Return [X, Y] of the center of cell containing provided text 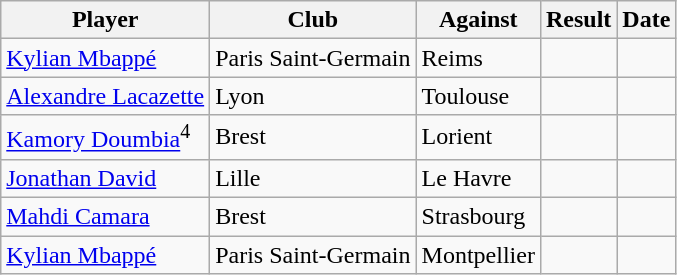
Le Havre [478, 178]
Reims [478, 58]
Strasbourg [478, 217]
Result [578, 20]
Mahdi Camara [106, 217]
Lorient [478, 138]
Jonathan David [106, 178]
Against [478, 20]
Alexandre Lacazette [106, 96]
Lyon [313, 96]
Lille [313, 178]
Kamory Doumbia4 [106, 138]
Club [313, 20]
Date [646, 20]
Player [106, 20]
Montpellier [478, 255]
Toulouse [478, 96]
